Return (x, y) of the center of cell containing provided text 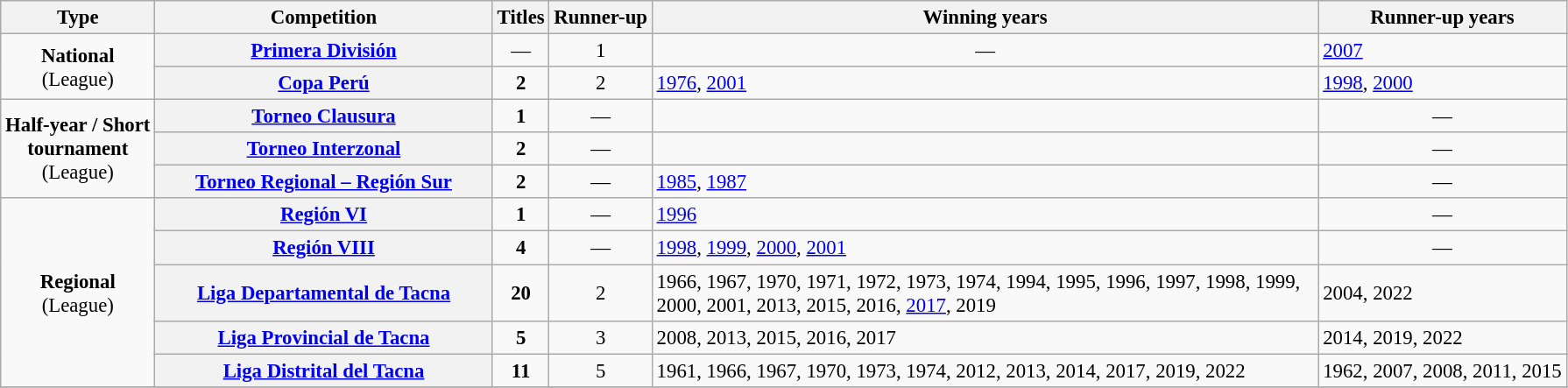
Runner-up years (1442, 18)
20 (520, 293)
Titles (520, 18)
1985, 1987 (985, 182)
Región VI (324, 215)
Half-year / Shorttournament(League) (78, 149)
National(League) (78, 67)
4 (520, 248)
1961, 1966, 1967, 1970, 1973, 1974, 2012, 2013, 2014, 2017, 2019, 2022 (985, 370)
11 (520, 370)
1998, 2000 (1442, 83)
Copa Perú (324, 83)
2014, 2019, 2022 (1442, 337)
Regional(League) (78, 293)
Torneo Regional – Región Sur (324, 182)
Competition (324, 18)
Región VIII (324, 248)
Torneo Clausura (324, 116)
Liga Provincial de Tacna (324, 337)
Type (78, 18)
2004, 2022 (1442, 293)
Runner-up (601, 18)
1962, 2007, 2008, 2011, 2015 (1442, 370)
2008, 2013, 2015, 2016, 2017 (985, 337)
1996 (985, 215)
Liga Departamental de Tacna (324, 293)
1998, 1999, 2000, 2001 (985, 248)
Torneo Interzonal (324, 149)
1976, 2001 (985, 83)
3 (601, 337)
Liga Distrital del Tacna (324, 370)
2007 (1442, 51)
Winning years (985, 18)
1966, 1967, 1970, 1971, 1972, 1973, 1974, 1994, 1995, 1996, 1997, 1998, 1999, 2000, 2001, 2013, 2015, 2016, 2017, 2019 (985, 293)
Primera División (324, 51)
